Capture the cell that displays the provided text and extract its (X, Y) central coordinate. 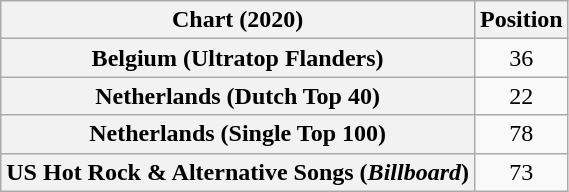
22 (521, 96)
Chart (2020) (238, 20)
Position (521, 20)
Netherlands (Dutch Top 40) (238, 96)
US Hot Rock & Alternative Songs (Billboard) (238, 172)
73 (521, 172)
Netherlands (Single Top 100) (238, 134)
78 (521, 134)
36 (521, 58)
Belgium (Ultratop Flanders) (238, 58)
